Locate the cell with the specified text and output its [x, y] center coordinate. 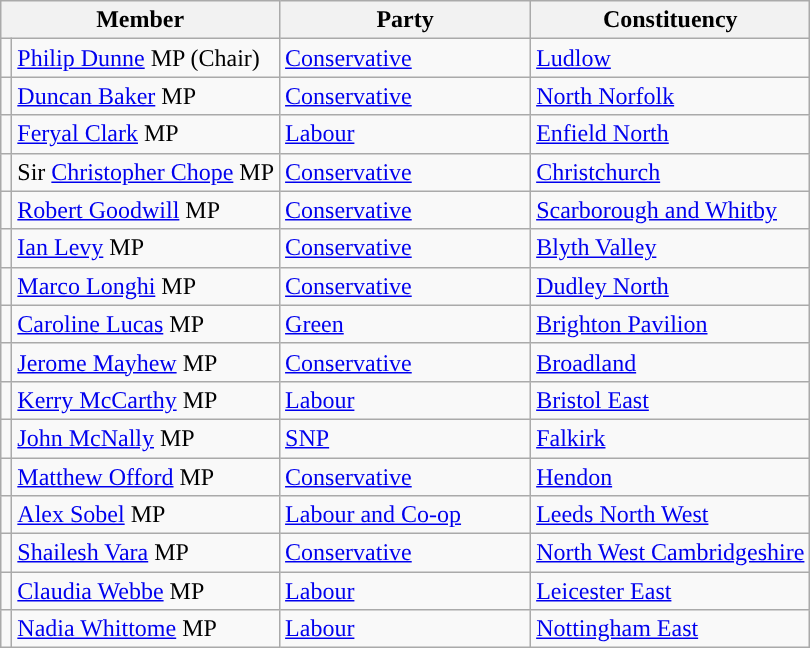
Leeds North West [670, 515]
Bristol East [670, 400]
Alex Sobel MP [146, 515]
Claudia Webbe MP [146, 591]
Shailesh Vara MP [146, 553]
Duncan Baker MP [146, 96]
Caroline Lucas MP [146, 324]
Green [406, 324]
John McNally MP [146, 438]
Kerry McCarthy MP [146, 400]
Sir Christopher Chope MP [146, 172]
Dudley North [670, 286]
Robert Goodwill MP [146, 210]
Feryal Clark MP [146, 134]
Brighton Pavilion [670, 324]
Blyth Valley [670, 248]
Enfield North [670, 134]
Leicester East [670, 591]
Labour and Co-op [406, 515]
Constituency [670, 20]
Ludlow [670, 58]
Falkirk [670, 438]
Scarborough and Whitby [670, 210]
Ian Levy MP [146, 248]
Member [140, 20]
SNP [406, 438]
Jerome Mayhew MP [146, 362]
Christchurch [670, 172]
Marco Longhi MP [146, 286]
Nottingham East [670, 629]
Philip Dunne MP (Chair) [146, 58]
North Norfolk [670, 96]
Party [406, 20]
Matthew Offord MP [146, 477]
North West Cambridgeshire [670, 553]
Broadland [670, 362]
Hendon [670, 477]
Nadia Whittome MP [146, 629]
